Identify which cell holds the provided text, then report its [x, y] central coordinate. 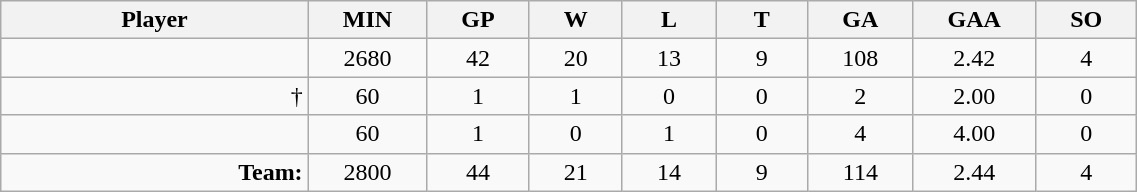
SO [1086, 20]
Player [154, 20]
L [668, 20]
14 [668, 172]
2.44 [974, 172]
20 [576, 58]
W [576, 20]
2 [860, 96]
42 [478, 58]
114 [860, 172]
MIN [368, 20]
21 [576, 172]
GA [860, 20]
† [154, 96]
GP [478, 20]
Team: [154, 172]
44 [478, 172]
4.00 [974, 134]
2680 [368, 58]
13 [668, 58]
GAA [974, 20]
2800 [368, 172]
T [762, 20]
108 [860, 58]
2.42 [974, 58]
2.00 [974, 96]
